Detect which cell encompasses the target text, then output its [X, Y] center coordinate. 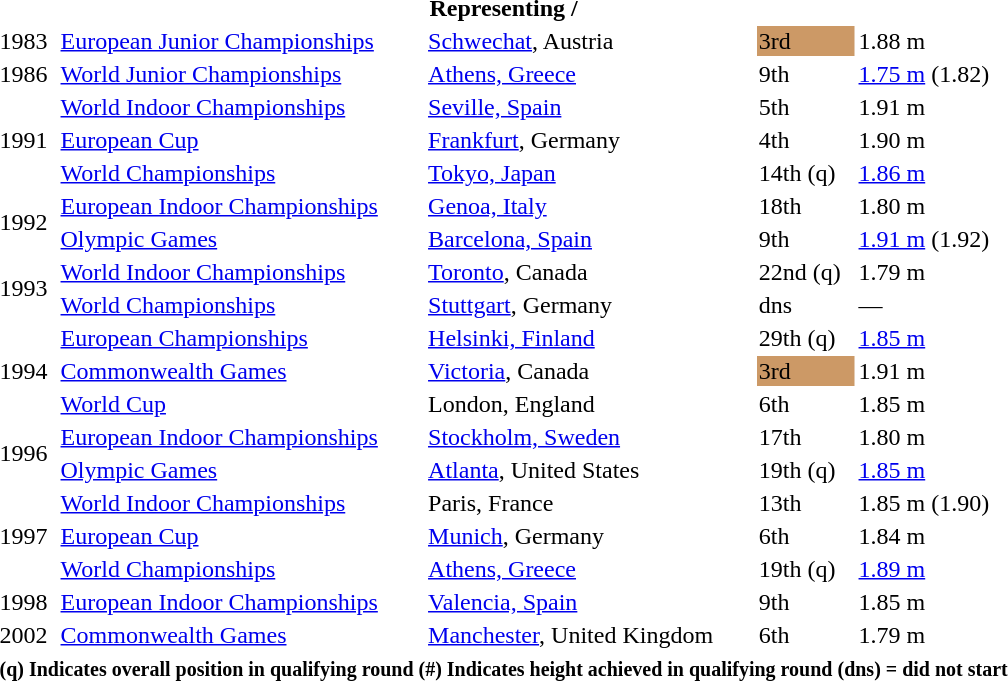
Valencia, Spain [591, 602]
Victoria, Canada [591, 371]
14th (q) [806, 173]
Stockholm, Sweden [591, 437]
Munich, Germany [591, 536]
World Junior Championships [242, 74]
Frankfurt, Germany [591, 140]
17th [806, 437]
4th [806, 140]
Barcelona, Spain [591, 239]
Atlanta, United States [591, 470]
Toronto, Canada [591, 272]
5th [806, 107]
Manchester, United Kingdom [591, 635]
Paris, France [591, 503]
dns [806, 305]
Stuttgart, Germany [591, 305]
London, England [591, 404]
Schwechat, Austria [591, 41]
European Championships [242, 338]
13th [806, 503]
18th [806, 206]
World Cup [242, 404]
22nd (q) [806, 272]
29th (q) [806, 338]
European Junior Championships [242, 41]
Tokyo, Japan [591, 173]
Genoa, Italy [591, 206]
Seville, Spain [591, 107]
Helsinki, Finland [591, 338]
